Provide the [x, y] coordinate of the cell's center where the given text is located.  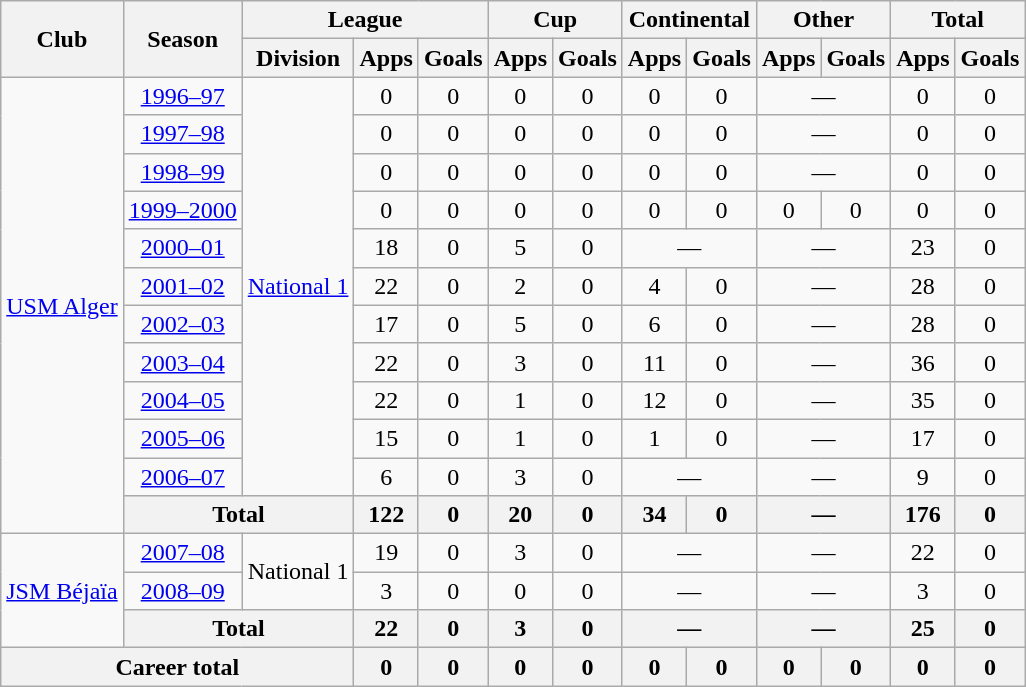
2006–07 [182, 477]
1999–2000 [182, 210]
19 [386, 553]
34 [654, 515]
2005–06 [182, 438]
2 [520, 286]
15 [386, 438]
Season [182, 39]
JSM Béjaïa [62, 591]
2002–03 [182, 324]
35 [923, 400]
25 [923, 629]
2004–05 [182, 400]
9 [923, 477]
Club [62, 39]
4 [654, 286]
176 [923, 515]
36 [923, 362]
11 [654, 362]
Career total [178, 667]
Other [823, 20]
12 [654, 400]
Division [298, 58]
122 [386, 515]
2000–01 [182, 248]
20 [520, 515]
18 [386, 248]
Cup [555, 20]
1996–97 [182, 96]
Continental [689, 20]
23 [923, 248]
2007–08 [182, 553]
1997–98 [182, 134]
2003–04 [182, 362]
2001–02 [182, 286]
2008–09 [182, 591]
USM Alger [62, 306]
League [365, 20]
1998–99 [182, 172]
